Find where the given text appears and provide that cell's center as [X, Y] coordinate. 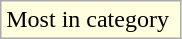
Most in category [91, 20]
